Output the [X, Y] coordinate of the center of the cell containing the given text.  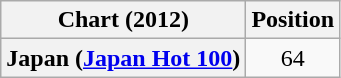
64 [293, 58]
Position [293, 20]
Chart (2012) [124, 20]
Japan (Japan Hot 100) [124, 58]
